Detect which cell encompasses the target text, then output its (x, y) center coordinate. 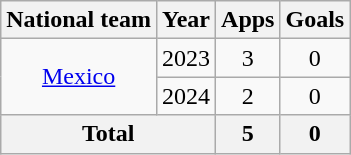
2024 (186, 96)
Total (108, 134)
National team (79, 20)
Mexico (79, 77)
Year (186, 20)
2023 (186, 58)
Apps (248, 20)
5 (248, 134)
2 (248, 96)
Goals (315, 20)
3 (248, 58)
